Provide the [x, y] coordinate of the cell's center where the given text is located.  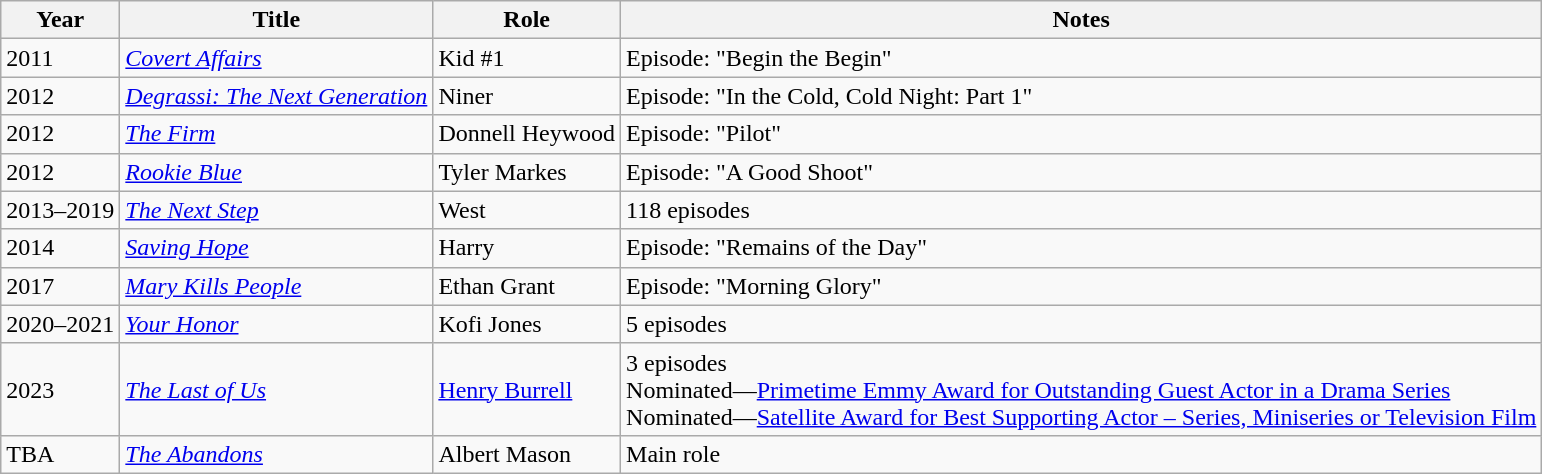
118 episodes [1082, 210]
Albert Mason [527, 454]
2014 [60, 248]
Episode: "In the Cold, Cold Night: Part 1" [1082, 96]
Episode: "Morning Glory" [1082, 286]
Ethan Grant [527, 286]
Episode: "Remains of the Day" [1082, 248]
2017 [60, 286]
Henry Burrell [527, 389]
The Firm [276, 134]
2013–2019 [60, 210]
5 episodes [1082, 324]
Role [527, 20]
2023 [60, 389]
West [527, 210]
Covert Affairs [276, 58]
Rookie Blue [276, 172]
Niner [527, 96]
Your Honor [276, 324]
Year [60, 20]
TBA [60, 454]
Degrassi: The Next Generation [276, 96]
Episode: "A Good Shoot" [1082, 172]
Saving Hope [276, 248]
2020–2021 [60, 324]
2011 [60, 58]
Episode: "Begin the Begin" [1082, 58]
Title [276, 20]
Harry [527, 248]
Donnell Heywood [527, 134]
The Last of Us [276, 389]
Kofi Jones [527, 324]
The Abandons [276, 454]
Kid #1 [527, 58]
Notes [1082, 20]
Main role [1082, 454]
Episode: "Pilot" [1082, 134]
The Next Step [276, 210]
Mary Kills People [276, 286]
Tyler Markes [527, 172]
